Output the (x, y) coordinate of the center of the cell containing the given text.  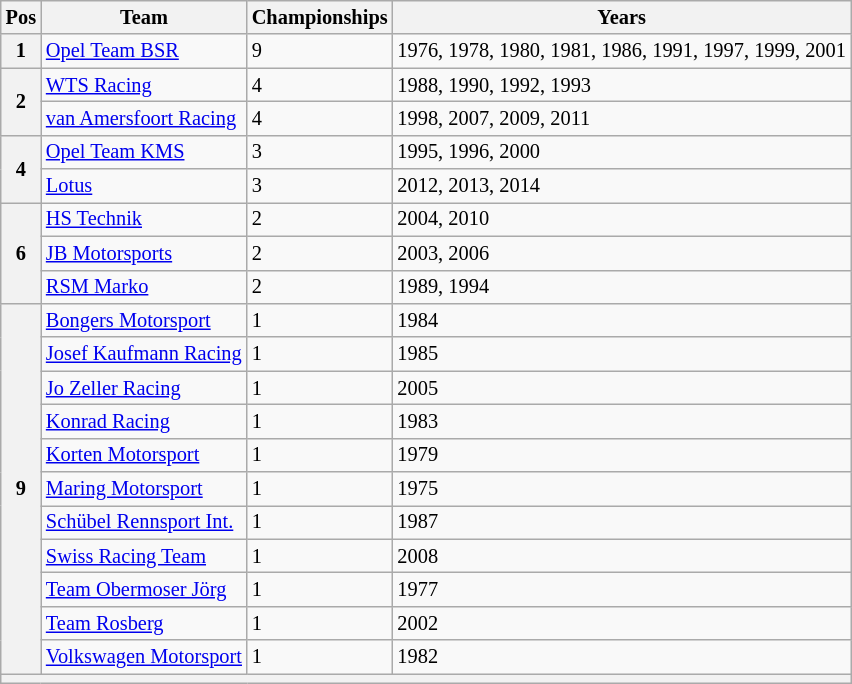
1998, 2007, 2009, 2011 (621, 118)
1985 (621, 354)
Volkswagen Motorsport (144, 657)
Konrad Racing (144, 421)
Team (144, 17)
Opel Team BSR (144, 51)
1976, 1978, 1980, 1981, 1986, 1991, 1997, 1999, 2001 (621, 51)
2012, 2013, 2014 (621, 186)
1979 (621, 455)
2003, 2006 (621, 253)
1989, 1994 (621, 287)
1983 (621, 421)
Lotus (144, 186)
JB Motorsports (144, 253)
Team Rosberg (144, 623)
Pos (21, 17)
Schübel Rennsport Int. (144, 522)
1984 (621, 320)
1987 (621, 522)
Championships (320, 17)
van Amersfoort Racing (144, 118)
6 (21, 252)
Bongers Motorsport (144, 320)
WTS Racing (144, 85)
Josef Kaufmann Racing (144, 354)
2004, 2010 (621, 219)
2002 (621, 623)
1977 (621, 589)
Swiss Racing Team (144, 556)
HS Technik (144, 219)
Team Obermoser Jörg (144, 589)
1995, 1996, 2000 (621, 152)
2008 (621, 556)
1975 (621, 489)
Years (621, 17)
2005 (621, 388)
1982 (621, 657)
Maring Motorsport (144, 489)
Jo Zeller Racing (144, 388)
Opel Team KMS (144, 152)
1988, 1990, 1992, 1993 (621, 85)
RSM Marko (144, 287)
Korten Motorsport (144, 455)
